Determine the (x, y) coordinate at the center of the cell enclosing the given text.  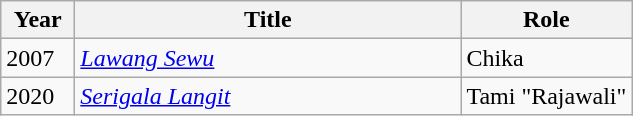
Chika (546, 58)
2007 (38, 58)
Role (546, 20)
Title (268, 20)
Year (38, 20)
2020 (38, 96)
Lawang Sewu (268, 58)
Tami "Rajawali" (546, 96)
Serigala Langit (268, 96)
